Output the [X, Y] coordinate of the center of the cell containing the given text.  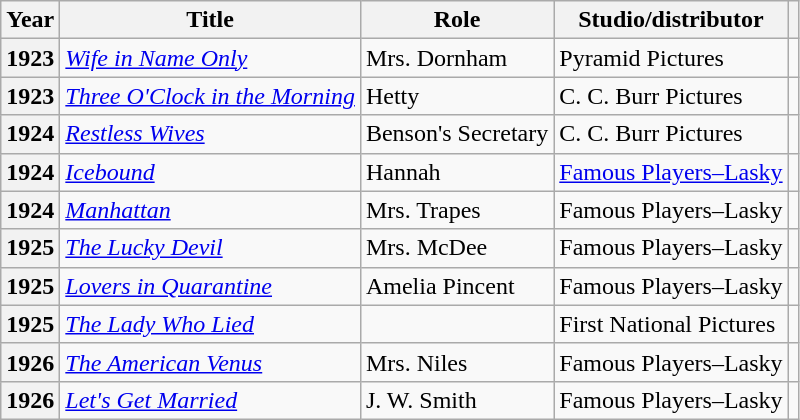
Lovers in Quarantine [210, 286]
J. W. Smith [456, 400]
The Lucky Devil [210, 248]
Studio/distributor [671, 20]
Icebound [210, 172]
The American Venus [210, 362]
Hetty [456, 96]
Pyramid Pictures [671, 58]
Benson's Secretary [456, 134]
Amelia Pincent [456, 286]
Mrs. Niles [456, 362]
Wife in Name Only [210, 58]
Role [456, 20]
Three O'Clock in the Morning [210, 96]
Hannah [456, 172]
Year [30, 20]
First National Pictures [671, 324]
Restless Wives [210, 134]
Let's Get Married [210, 400]
Manhattan [210, 210]
The Lady Who Lied [210, 324]
Mrs. Trapes [456, 210]
Title [210, 20]
Mrs. Dornham [456, 58]
Mrs. McDee [456, 248]
